Output the [X, Y] coordinate of the center of the cell containing the given text.  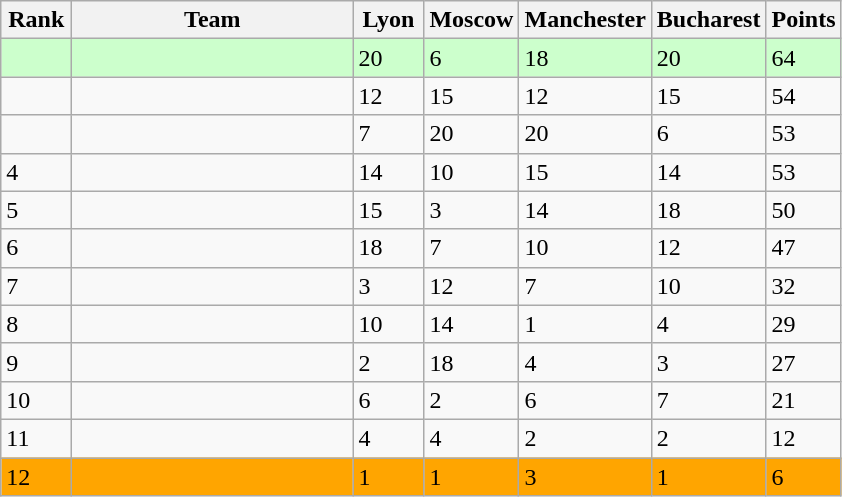
Manchester [585, 20]
Points [804, 20]
47 [804, 248]
Lyon [388, 20]
50 [804, 210]
Bucharest [708, 20]
Rank [36, 20]
27 [804, 362]
Moscow [472, 20]
54 [804, 96]
5 [36, 210]
29 [804, 324]
Team [212, 20]
11 [36, 438]
8 [36, 324]
21 [804, 400]
64 [804, 58]
9 [36, 362]
32 [804, 286]
